For the text-containing cell, return its midpoint in [x, y] coordinate format. 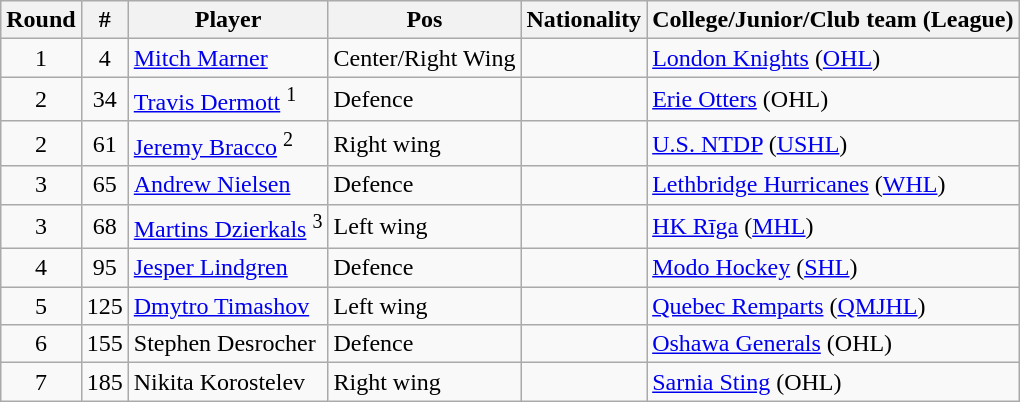
Jesper Lindgren [228, 268]
95 [104, 268]
London Knights (OHL) [833, 58]
Jeremy Bracco 2 [228, 144]
Modo Hockey (SHL) [833, 268]
Travis Dermott 1 [228, 100]
Mitch Marner [228, 58]
Martins Dzierkals 3 [228, 226]
61 [104, 144]
7 [41, 382]
34 [104, 100]
Center/Right Wing [424, 58]
HK Rīga (MHL) [833, 226]
College/Junior/Club team (League) [833, 20]
Pos [424, 20]
Lethbridge Hurricanes (WHL) [833, 185]
Nikita Korostelev [228, 382]
185 [104, 382]
5 [41, 306]
Nationality [584, 20]
U.S. NTDP (USHL) [833, 144]
Andrew Nielsen [228, 185]
Sarnia Sting (OHL) [833, 382]
1 [41, 58]
155 [104, 344]
Dmytro Timashov [228, 306]
Stephen Desrocher [228, 344]
65 [104, 185]
68 [104, 226]
# [104, 20]
125 [104, 306]
6 [41, 344]
Player [228, 20]
Erie Otters (OHL) [833, 100]
Round [41, 20]
Quebec Remparts (QMJHL) [833, 306]
Oshawa Generals (OHL) [833, 344]
